Provide the [X, Y] coordinate of the cell's center where the given text is located.  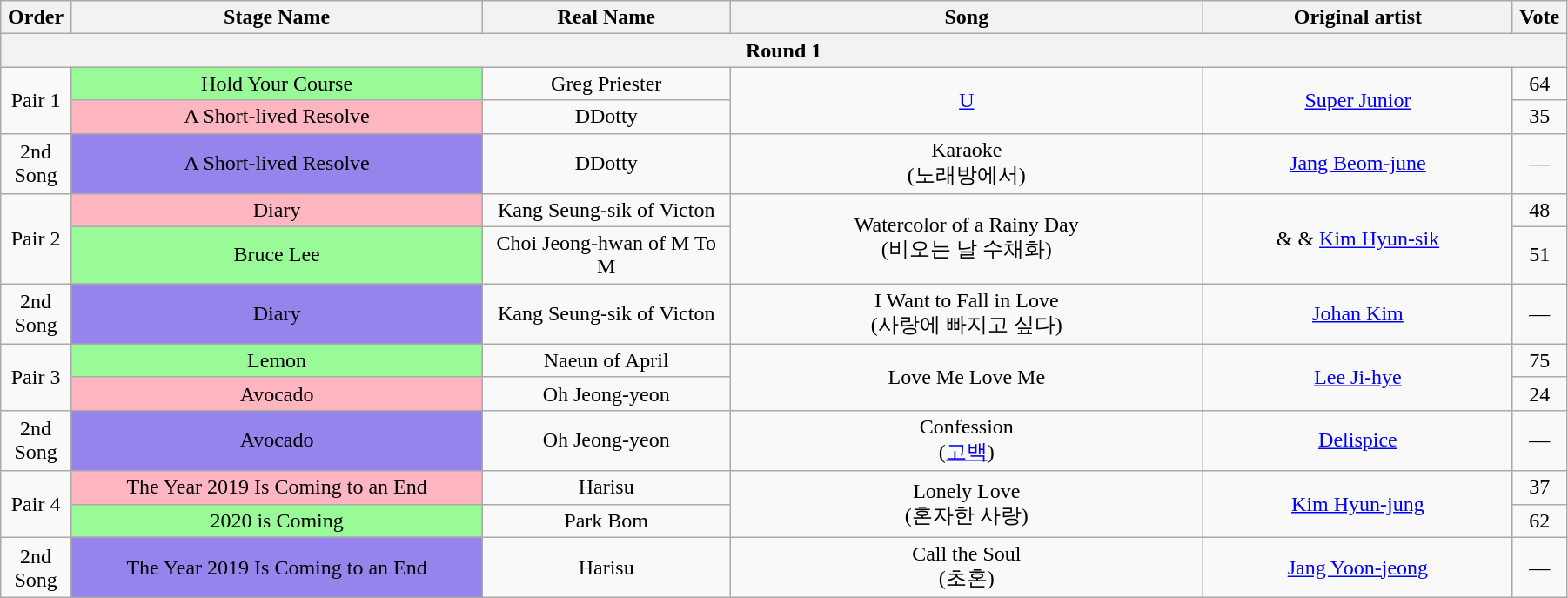
Pair 1 [37, 100]
I Want to Fall in Love(사랑에 빠지고 싶다) [967, 314]
51 [1540, 256]
Lee Ji-hye [1357, 377]
Round 1 [784, 50]
Delispice [1357, 440]
Karaoke(노래방에서) [967, 164]
Choi Jeong-hwan of M To M [606, 256]
Original artist [1357, 17]
24 [1540, 393]
48 [1540, 211]
Super Junior [1357, 100]
Lemon [277, 360]
Pair 4 [37, 504]
Order [37, 17]
37 [1540, 487]
Jang Beom-june [1357, 164]
35 [1540, 117]
Stage Name [277, 17]
Park Bom [606, 521]
Johan Kim [1357, 314]
Bruce Lee [277, 256]
64 [1540, 84]
Confession(고백) [967, 440]
Lonely Love(혼자한 사랑) [967, 504]
Love Me Love Me [967, 377]
Call the Soul(초혼) [967, 568]
2020 is Coming [277, 521]
Naeun of April [606, 360]
Pair 2 [37, 239]
Song [967, 17]
Real Name [606, 17]
Hold Your Course [277, 84]
Jang Yoon-jeong [1357, 568]
U [967, 100]
Vote [1540, 17]
Kim Hyun-jung [1357, 504]
Pair 3 [37, 377]
62 [1540, 521]
Greg Priester [606, 84]
& & Kim Hyun-sik [1357, 239]
Watercolor of a Rainy Day(비오는 날 수채화) [967, 239]
75 [1540, 360]
